For the text-containing cell, return its midpoint in (X, Y) coordinate format. 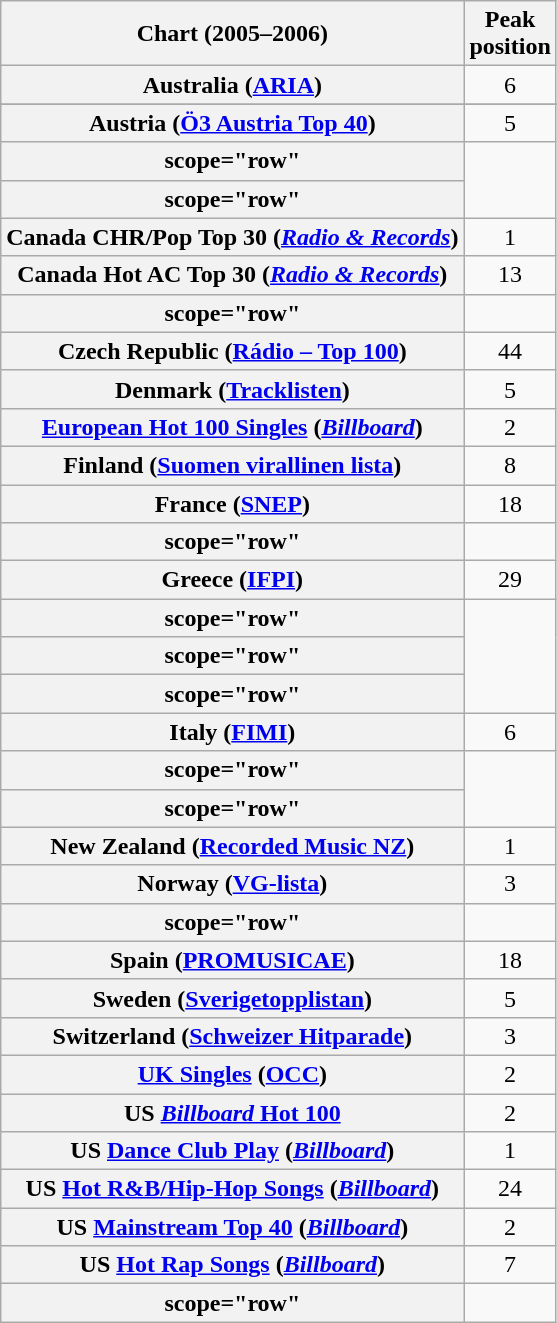
Denmark (Tracklisten) (232, 389)
7 (510, 1265)
Chart (2005–2006) (232, 34)
France (SNEP) (232, 503)
44 (510, 351)
Canada CHR/Pop Top 30 (Radio & Records) (232, 237)
US Mainstream Top 40 (Billboard) (232, 1227)
Czech Republic (Rádio – Top 100) (232, 351)
Norway (VG-lista) (232, 884)
Switzerland (Schweizer Hitparade) (232, 1036)
Canada Hot AC Top 30 (Radio & Records) (232, 275)
13 (510, 275)
29 (510, 580)
Peakposition (510, 34)
US Billboard Hot 100 (232, 1113)
Greece (IFPI) (232, 580)
Austria (Ö3 Austria Top 40) (232, 123)
24 (510, 1189)
US Hot Rap Songs (Billboard) (232, 1265)
Spain (PROMUSICAE) (232, 960)
US Dance Club Play (Billboard) (232, 1151)
Sweden (Sverigetopplistan) (232, 998)
US Hot R&B/Hip-Hop Songs (Billboard) (232, 1189)
Australia (ARIA) (232, 85)
UK Singles (OCC) (232, 1074)
8 (510, 465)
New Zealand (Recorded Music NZ) (232, 846)
Finland (Suomen virallinen lista) (232, 465)
European Hot 100 Singles (Billboard) (232, 427)
Italy (FIMI) (232, 732)
